Return the [X, Y] coordinate for the center point of the cell that contains the specified text.  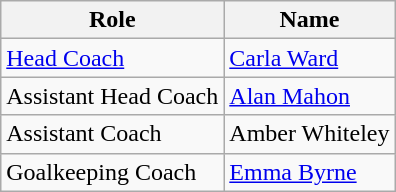
Assistant Coach [112, 134]
Amber Whiteley [310, 134]
Goalkeeping Coach [112, 172]
Carla Ward [310, 58]
Emma Byrne [310, 172]
Role [112, 20]
Alan Mahon [310, 96]
Assistant Head Coach [112, 96]
Head Coach [112, 58]
Name [310, 20]
